Locate the cell with the specified text and output its [X, Y] center coordinate. 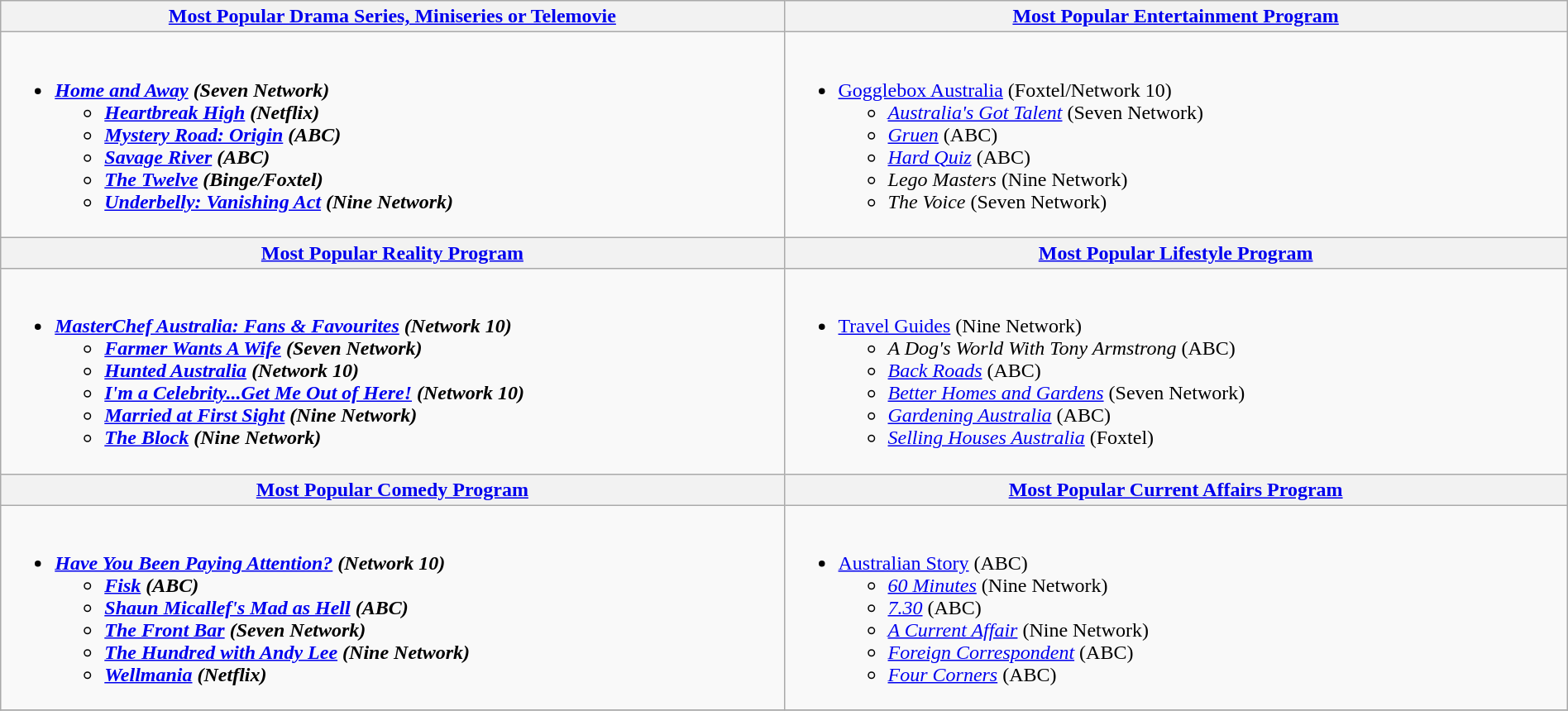
Most Popular Reality Program [392, 253]
Most Popular Drama Series, Miniseries or Telemovie [392, 17]
Most Popular Lifestyle Program [1176, 253]
Most Popular Comedy Program [392, 489]
Most Popular Current Affairs Program [1176, 489]
Australian Story (ABC)60 Minutes (Nine Network)7.30 (ABC)A Current Affair (Nine Network)Foreign Correspondent (ABC)Four Corners (ABC) [1176, 608]
Most Popular Entertainment Program [1176, 17]
